Identify which cell holds the provided text, then report its (x, y) central coordinate. 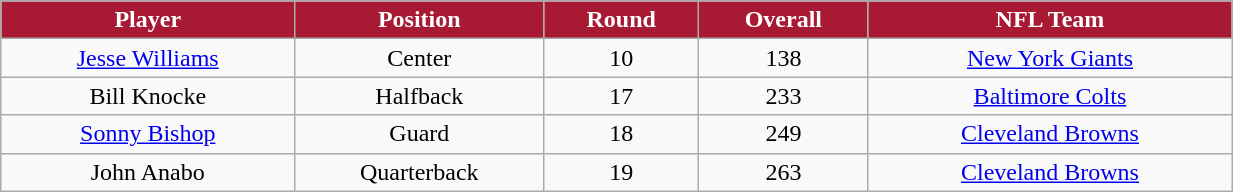
Bill Knocke (148, 96)
17 (622, 96)
19 (622, 172)
Center (420, 58)
Quarterback (420, 172)
Sonny Bishop (148, 134)
138 (783, 58)
18 (622, 134)
Round (622, 20)
Player (148, 20)
10 (622, 58)
NFL Team (1050, 20)
233 (783, 96)
Halfback (420, 96)
Baltimore Colts (1050, 96)
New York Giants (1050, 58)
Position (420, 20)
Guard (420, 134)
John Anabo (148, 172)
Jesse Williams (148, 58)
Overall (783, 20)
263 (783, 172)
249 (783, 134)
